Extract the [x, y] coordinate from the center of the cell holding the provided text.  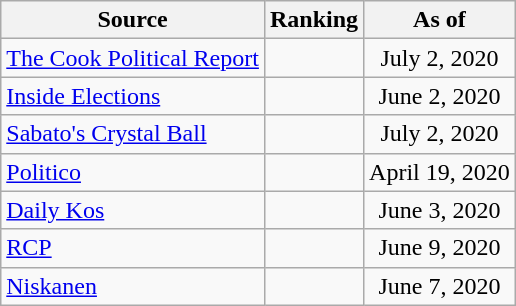
Ranking [314, 20]
The Cook Political Report [133, 58]
June 7, 2020 [440, 286]
RCP [133, 248]
June 2, 2020 [440, 96]
Source [133, 20]
June 3, 2020 [440, 210]
As of [440, 20]
Daily Kos [133, 210]
Inside Elections [133, 96]
April 19, 2020 [440, 172]
Sabato's Crystal Ball [133, 134]
Niskanen [133, 286]
Politico [133, 172]
June 9, 2020 [440, 248]
